Determine the [X, Y] coordinate at the center of the cell enclosing the given text.  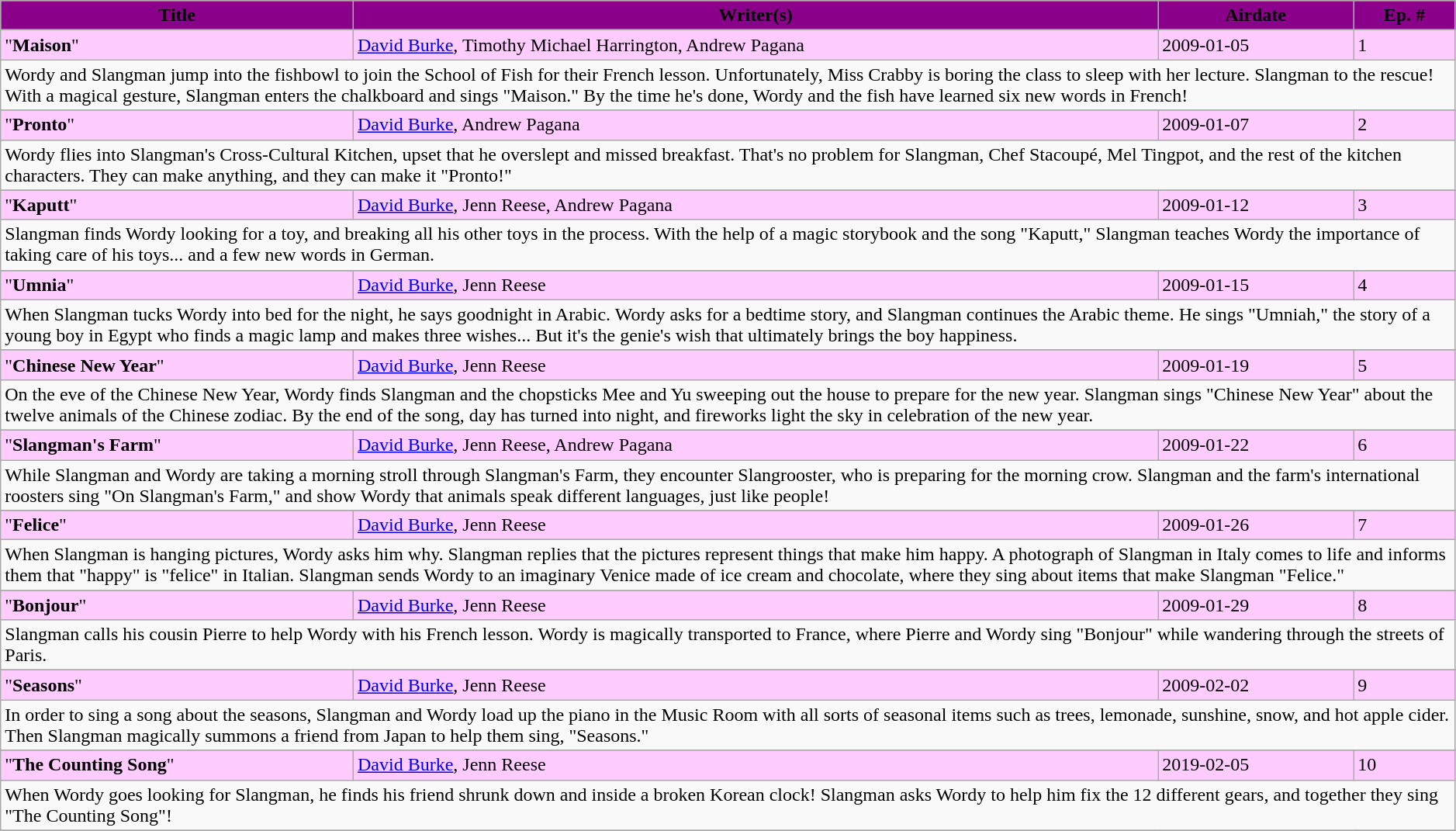
"Kaputt" [177, 205]
"Maison" [177, 45]
"Chinese New Year" [177, 365]
Ep. # [1405, 16]
2009-01-12 [1256, 205]
2009-01-07 [1256, 125]
1 [1405, 45]
"Seasons" [177, 685]
5 [1405, 365]
2009-01-19 [1256, 365]
"The Counting Song" [177, 765]
2019-02-05 [1256, 765]
"Slangman's Farm" [177, 445]
2009-02-02 [1256, 685]
2009-01-26 [1256, 525]
3 [1405, 205]
2 [1405, 125]
8 [1405, 605]
9 [1405, 685]
Title [177, 16]
"Bonjour" [177, 605]
Airdate [1256, 16]
Writer(s) [756, 16]
David Burke, Timothy Michael Harrington, Andrew Pagana [756, 45]
2009-01-22 [1256, 445]
10 [1405, 765]
4 [1405, 285]
2009-01-29 [1256, 605]
2009-01-05 [1256, 45]
7 [1405, 525]
"Felice" [177, 525]
David Burke, Andrew Pagana [756, 125]
6 [1405, 445]
"Pronto" [177, 125]
"Umnia" [177, 285]
2009-01-15 [1256, 285]
